Find where the given text appears and provide that cell's center as [X, Y] coordinate. 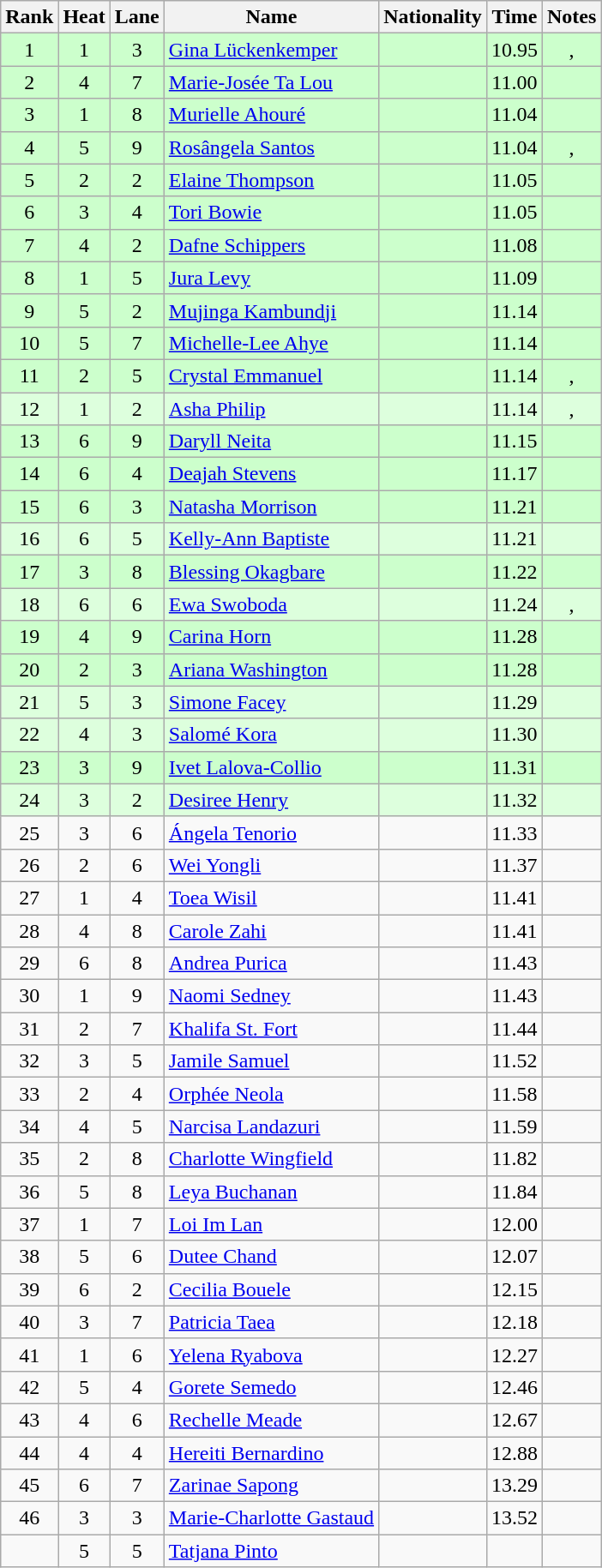
11.84 [515, 1192]
Deajah Stevens [271, 474]
35 [29, 1159]
16 [29, 539]
Marie-Charlotte Gastaud [271, 1518]
14 [29, 474]
Daryll Neita [271, 442]
44 [29, 1453]
12.27 [515, 1355]
28 [29, 930]
Murielle Ahouré [271, 115]
Ángela Tenorio [271, 832]
Tori Bowie [271, 213]
Heat [84, 17]
11.29 [515, 702]
Hereiti Bernardino [271, 1453]
23 [29, 767]
Notes [571, 17]
40 [29, 1322]
11.33 [515, 832]
18 [29, 604]
Wei Yongli [271, 865]
12.88 [515, 1453]
Andrea Purica [271, 964]
Gorete Semedo [271, 1387]
32 [29, 1061]
Khalifa St. Fort [271, 1029]
11.30 [515, 735]
Orphée Neola [271, 1094]
Salomé Kora [271, 735]
Jura Levy [271, 278]
Carina Horn [271, 637]
11.24 [515, 604]
Time [515, 17]
Mujinga Kambundji [271, 310]
12 [29, 409]
Name [271, 17]
33 [29, 1094]
11.00 [515, 82]
Lane [137, 17]
29 [29, 964]
Dafne Schippers [271, 245]
15 [29, 507]
43 [29, 1420]
11.08 [515, 245]
Rosângela Santos [271, 147]
Yelena Ryabova [271, 1355]
27 [29, 898]
Charlotte Wingfield [271, 1159]
Desiree Henry [271, 800]
11.44 [515, 1029]
42 [29, 1387]
46 [29, 1518]
Cecilia Bouele [271, 1289]
17 [29, 572]
Kelly-Ann Baptiste [271, 539]
22 [29, 735]
41 [29, 1355]
11.58 [515, 1094]
11.37 [515, 865]
38 [29, 1257]
12.07 [515, 1257]
Toea Wisil [271, 898]
Asha Philip [271, 409]
12.18 [515, 1322]
Tatjana Pinto [271, 1551]
Leya Buchanan [271, 1192]
12.67 [515, 1420]
Rank [29, 17]
12.15 [515, 1289]
Rechelle Meade [271, 1420]
36 [29, 1192]
11.82 [515, 1159]
31 [29, 1029]
Crystal Emmanuel [271, 375]
Simone Facey [271, 702]
11.32 [515, 800]
10.95 [515, 50]
Dutee Chand [271, 1257]
11.15 [515, 442]
19 [29, 637]
Nationality [433, 17]
Gina Lückenkemper [271, 50]
Ewa Swoboda [271, 604]
37 [29, 1224]
Naomi Sedney [271, 996]
11.59 [515, 1126]
11.31 [515, 767]
Ariana Washington [271, 670]
21 [29, 702]
Elaine Thompson [271, 180]
12.00 [515, 1224]
34 [29, 1126]
20 [29, 670]
Jamile Samuel [271, 1061]
24 [29, 800]
Blessing Okagbare [271, 572]
Carole Zahi [271, 930]
13 [29, 442]
12.46 [515, 1387]
11 [29, 375]
11.52 [515, 1061]
Natasha Morrison [271, 507]
Narcisa Landazuri [271, 1126]
Marie-Josée Ta Lou [271, 82]
Michelle-Lee Ahye [271, 343]
13.29 [515, 1486]
26 [29, 865]
Loi Im Lan [271, 1224]
11.22 [515, 572]
25 [29, 832]
11.09 [515, 278]
Zarinae Sapong [271, 1486]
Patricia Taea [271, 1322]
39 [29, 1289]
Ivet Lalova-Collio [271, 767]
10 [29, 343]
45 [29, 1486]
11.17 [515, 474]
13.52 [515, 1518]
30 [29, 996]
